Pinpoint the cell where the given text exists, returning its (x, y) midpoint coordinate. 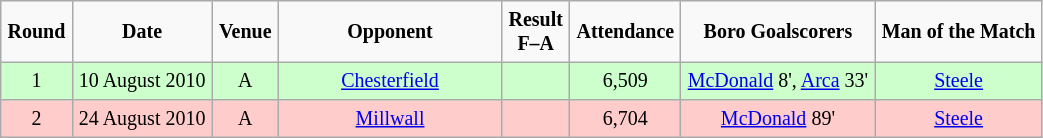
Round (36, 32)
McDonald 8', Arca 33' (778, 81)
Venue (245, 32)
Opponent (390, 32)
Date (142, 32)
Boro Goalscorers (778, 32)
Chesterfield (390, 81)
6,704 (626, 119)
10 August 2010 (142, 81)
McDonald 89' (778, 119)
6,509 (626, 81)
Man of the Match (958, 32)
24 August 2010 (142, 119)
ResultF–A (536, 32)
Attendance (626, 32)
Millwall (390, 119)
2 (36, 119)
1 (36, 81)
